Extract the (x, y) coordinate from the center of the cell holding the provided text.  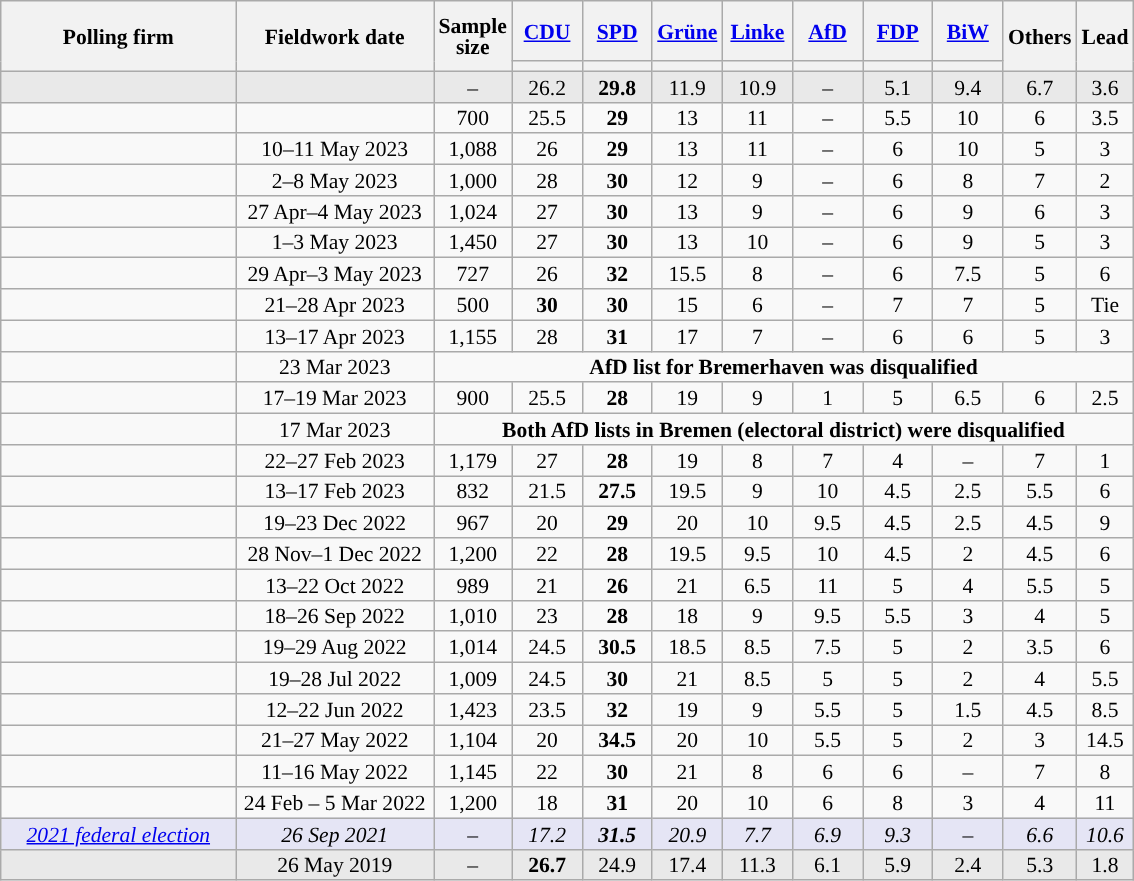
24 Feb – 5 Mar 2022 (335, 802)
6.1 (827, 864)
Both AfD lists in Bremen (electoral district) were disqualified (784, 430)
31.5 (617, 834)
6.6 (1040, 834)
18.5 (687, 648)
10.6 (1106, 834)
23.5 (547, 710)
14.5 (1106, 740)
19–23 Dec 2022 (335, 522)
1.5 (968, 710)
29.8 (617, 86)
5.1 (898, 86)
1,024 (473, 212)
832 (473, 492)
13–17 Apr 2023 (335, 336)
15.5 (687, 274)
29 Apr–3 May 2023 (335, 274)
27 Apr–4 May 2023 (335, 212)
28 Nov–1 Dec 2022 (335, 554)
1,010 (473, 616)
1,014 (473, 648)
967 (473, 522)
FDP (898, 31)
1–3 May 2023 (335, 242)
1,423 (473, 710)
5.9 (898, 864)
3.6 (1106, 86)
Polling firm (118, 36)
30.5 (617, 648)
11–16 May 2022 (335, 772)
1,104 (473, 740)
11.3 (757, 864)
Lead (1106, 36)
1,000 (473, 180)
2021 federal election (118, 834)
11.9 (687, 86)
17 Mar 2023 (335, 430)
SPD (617, 31)
Samplesize (473, 36)
2–8 May 2023 (335, 180)
5.3 (1040, 864)
20.9 (687, 834)
989 (473, 584)
34.5 (617, 740)
2.4 (968, 864)
727 (473, 274)
AfD list for Bremerhaven was disqualified (784, 366)
17.2 (547, 834)
21–28 Apr 2023 (335, 304)
23 Mar 2023 (335, 366)
9.4 (968, 86)
26.7 (547, 864)
700 (473, 118)
15 (687, 304)
26.2 (547, 86)
9.3 (898, 834)
24.9 (617, 864)
22–27 Feb 2023 (335, 460)
19–29 Aug 2022 (335, 648)
21.5 (547, 492)
10.9 (757, 86)
Grüne (687, 31)
17–19 Mar 2023 (335, 398)
6.7 (1040, 86)
500 (473, 304)
12 (687, 180)
1.8 (1106, 864)
19–28 Jul 2022 (335, 678)
27.5 (617, 492)
26 Sep 2021 (335, 834)
1,088 (473, 150)
Others (1040, 36)
18–26 Sep 2022 (335, 616)
Tie (1106, 304)
900 (473, 398)
1,450 (473, 242)
Linke (757, 31)
1,155 (473, 336)
7.7 (757, 834)
12–22 Jun 2022 (335, 710)
AfD (827, 31)
13–22 Oct 2022 (335, 584)
23 (547, 616)
Fieldwork date (335, 36)
1,009 (473, 678)
10–11 May 2023 (335, 150)
17 (687, 336)
1,145 (473, 772)
17.4 (687, 864)
CDU (547, 31)
21–27 May 2022 (335, 740)
13–17 Feb 2023 (335, 492)
BiW (968, 31)
26 May 2019 (335, 864)
6.9 (827, 834)
1,179 (473, 460)
